Locate the cell with the specified text and output its (X, Y) center coordinate. 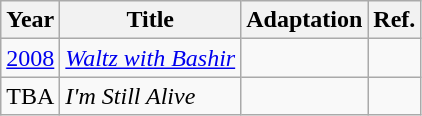
TBA (30, 96)
Waltz with Bashir (150, 58)
Adaptation (304, 20)
Ref. (394, 20)
Title (150, 20)
Year (30, 20)
I'm Still Alive (150, 96)
2008 (30, 58)
